Find where the given text appears and provide that cell's center as (x, y) coordinate. 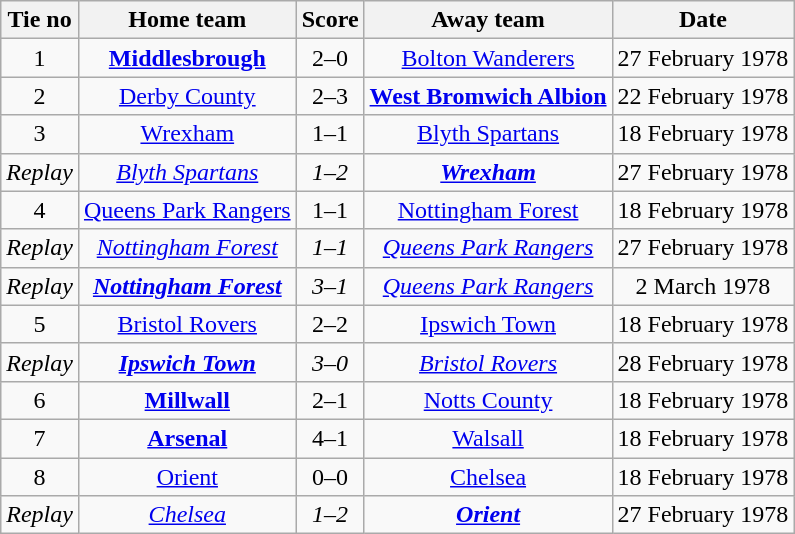
5 (40, 324)
6 (40, 400)
2–2 (330, 324)
28 February 1978 (703, 362)
8 (40, 477)
Derby County (187, 96)
7 (40, 438)
2–0 (330, 58)
22 February 1978 (703, 96)
1 (40, 58)
Arsenal (187, 438)
2–3 (330, 96)
2–1 (330, 400)
Home team (187, 20)
Date (703, 20)
Middlesbrough (187, 58)
Score (330, 20)
4 (40, 210)
4–1 (330, 438)
3 (40, 134)
3–0 (330, 362)
Notts County (488, 400)
West Bromwich Albion (488, 96)
Millwall (187, 400)
0–0 (330, 477)
Tie no (40, 20)
2 (40, 96)
Bolton Wanderers (488, 58)
2 March 1978 (703, 286)
3–1 (330, 286)
Away team (488, 20)
Walsall (488, 438)
